Determine the [x, y] coordinate at the center of the cell enclosing the given text.  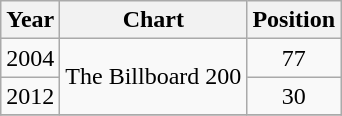
Position [294, 20]
Chart [154, 20]
2012 [30, 96]
30 [294, 96]
Year [30, 20]
77 [294, 58]
The Billboard 200 [154, 77]
2004 [30, 58]
